Locate the cell with the specified text and output its [X, Y] center coordinate. 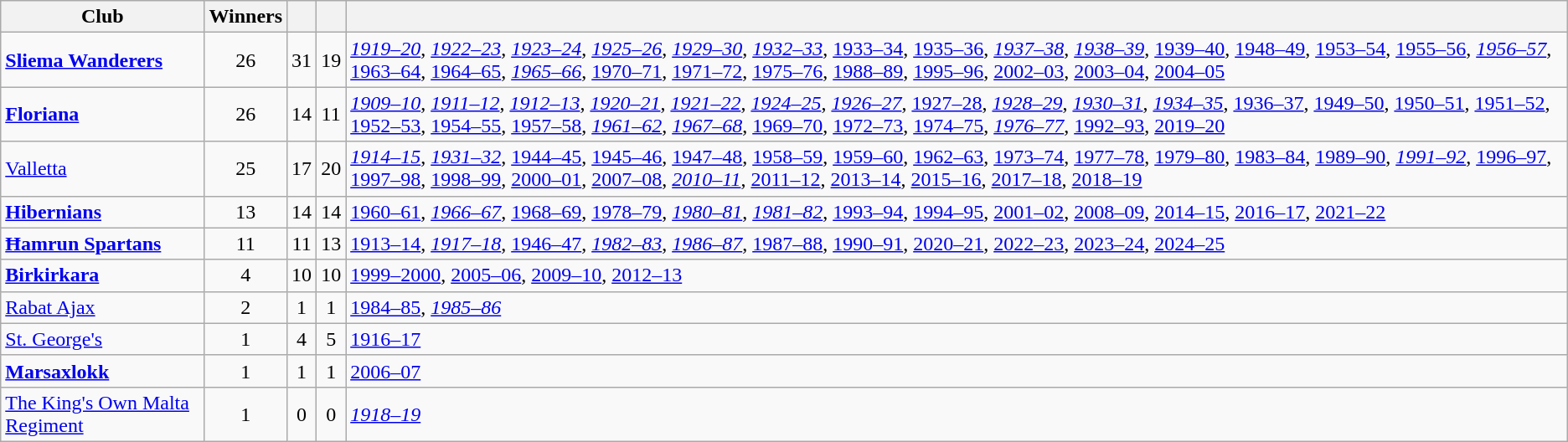
20 [332, 169]
2 [246, 307]
1999–2000, 2005–06, 2009–10, 2012–13 [957, 275]
Birkirkara [102, 275]
1913–14, 1917–18, 1946–47, 1982–83, 1986–87, 1987–88, 1990–91, 2020–21, 2022–23, 2023–24, 2024–25 [957, 244]
31 [302, 60]
5 [332, 339]
Rabat Ajax [102, 307]
The King's Own Malta Regiment [102, 414]
Club [102, 17]
19 [332, 60]
Marsaxlokk [102, 371]
17 [302, 169]
St. George's [102, 339]
Winners [246, 17]
Hibernians [102, 212]
Valletta [102, 169]
Ħamrun Spartans [102, 244]
1918–19 [957, 414]
1916–17 [957, 339]
Floriana [102, 114]
1960–61, 1966–67, 1968–69, 1978–79, 1980–81, 1981–82, 1993–94, 1994–95, 2001–02, 2008–09, 2014–15, 2016–17, 2021–22 [957, 212]
1984–85, 1985–86 [957, 307]
Sliema Wanderers [102, 60]
25 [246, 169]
2006–07 [957, 371]
